Find where the given text appears and provide that cell's center as (x, y) coordinate. 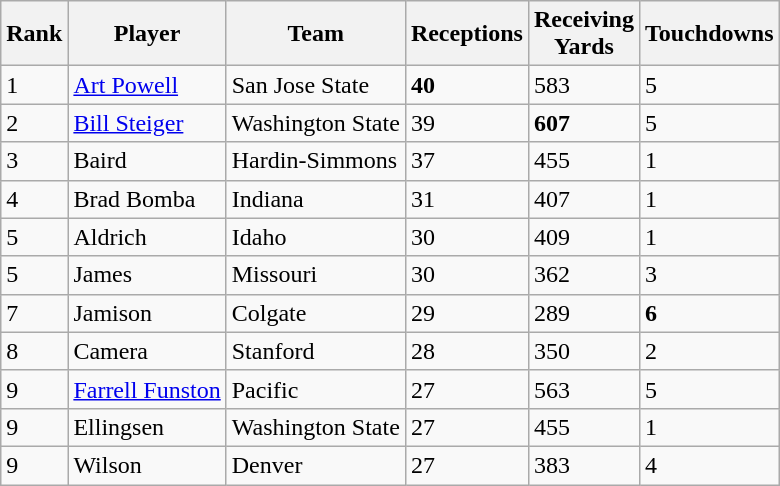
James (147, 275)
6 (709, 313)
Art Powell (147, 85)
583 (584, 85)
350 (584, 351)
37 (466, 161)
607 (584, 123)
Touchdowns (709, 34)
39 (466, 123)
29 (466, 313)
Bill Steiger (147, 123)
Idaho (316, 237)
407 (584, 199)
Camera (147, 351)
362 (584, 275)
Baird (147, 161)
Player (147, 34)
31 (466, 199)
383 (584, 465)
Aldrich (147, 237)
409 (584, 237)
ReceivingYards (584, 34)
Pacific (316, 389)
Farrell Funston (147, 389)
40 (466, 85)
Hardin-Simmons (316, 161)
San Jose State (316, 85)
Team (316, 34)
Indiana (316, 199)
Wilson (147, 465)
Rank (34, 34)
Missouri (316, 275)
7 (34, 313)
Denver (316, 465)
Stanford (316, 351)
Colgate (316, 313)
Brad Bomba (147, 199)
28 (466, 351)
289 (584, 313)
563 (584, 389)
8 (34, 351)
Jamison (147, 313)
Ellingsen (147, 427)
Receptions (466, 34)
